Scan for the cell matching the given text and deliver its [X, Y] coordinate at center. 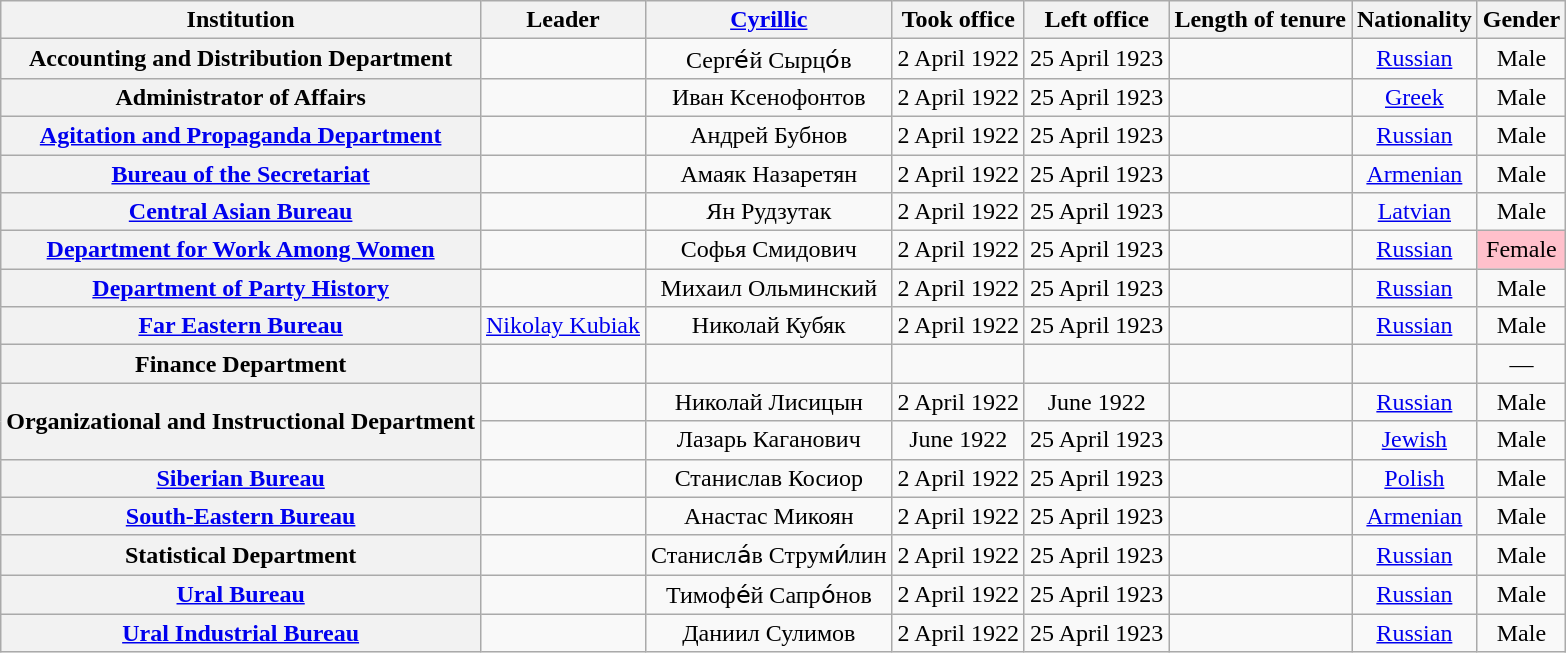
Jewish [1415, 440]
Agitation and Propaganda Department [241, 135]
Ural Industrial Bureau [241, 633]
Finance Department [241, 364]
South-Eastern Bureau [241, 516]
Latvian [1415, 212]
Department for Work Among Women [241, 250]
Амаяк Назаретян [770, 173]
Даниил Сулимов [770, 633]
Станислав Косиор [770, 478]
Лазарь Каганович [770, 440]
Nikolay Kubiak [562, 326]
Софья Смидович [770, 250]
Ян Рудзутак [770, 212]
Length of tenure [1260, 20]
Female [1521, 250]
Leader [562, 20]
Николай Лисицын [770, 402]
Анастас Микоян [770, 516]
Станисла́в Струми́лин [770, 555]
Siberian Bureau [241, 478]
Bureau of the Secretariat [241, 173]
Nationality [1415, 20]
Administrator of Affairs [241, 97]
Серге́й Сырцо́в [770, 59]
Polish [1415, 478]
Cyrillic [770, 20]
Иван Ксенофонтов [770, 97]
Left office [1096, 20]
Statistical Department [241, 555]
Gender [1521, 20]
Organizational and Instructional Department [241, 421]
Ural Bureau [241, 595]
Андрей Бубнов [770, 135]
Took office [958, 20]
Far Eastern Bureau [241, 326]
Central Asian Bureau [241, 212]
— [1521, 364]
Institution [241, 20]
Николай Кубяк [770, 326]
Department of Party History [241, 288]
Михаил Ольминский [770, 288]
Greek [1415, 97]
Тимофе́й Сапро́нов [770, 595]
Accounting and Distribution Department [241, 59]
